From the cell containing the given text, extract its center point as (x, y) coordinate. 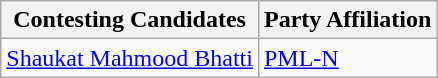
PML-N (347, 58)
Party Affiliation (347, 20)
Contesting Candidates (130, 20)
Shaukat Mahmood Bhatti (130, 58)
